Search for the cell housing the specified text and yield its [x, y] center coordinate. 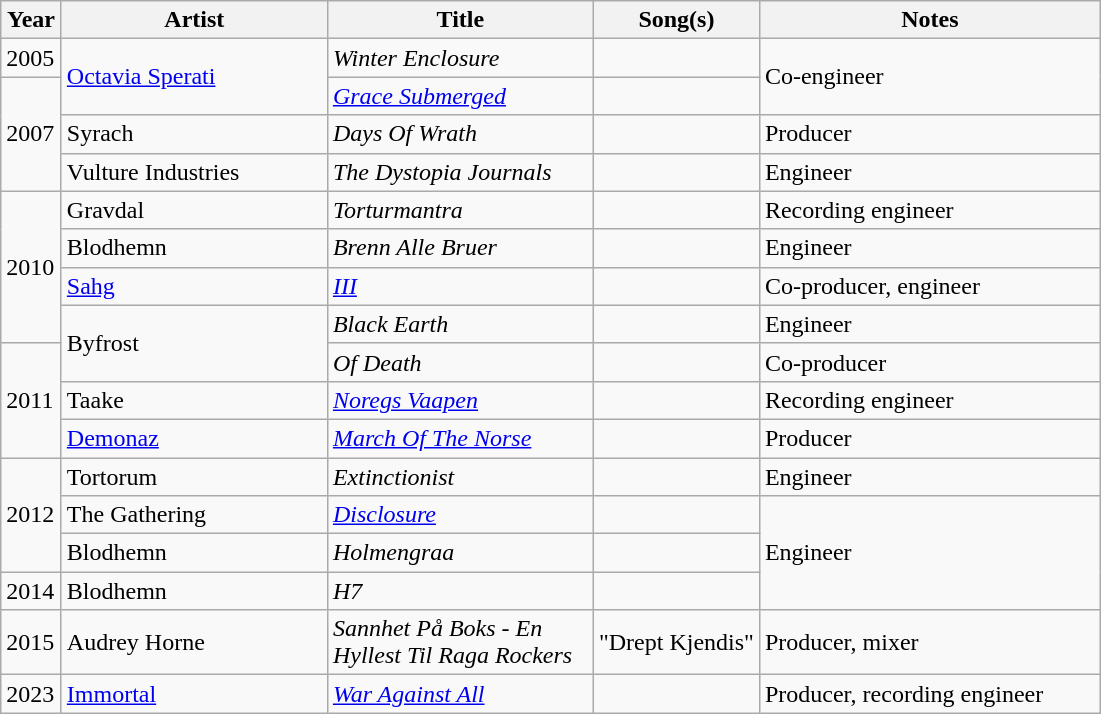
Audrey Horne [194, 642]
Syrach [194, 134]
Notes [930, 20]
Song(s) [676, 20]
2012 [32, 515]
Holmengraa [460, 553]
2010 [32, 267]
Demonaz [194, 438]
Octavia Sperati [194, 77]
2014 [32, 591]
Taake [194, 400]
The Dystopia Journals [460, 172]
Winter Enclosure [460, 58]
Grace Submerged [460, 96]
Producer, recording engineer [930, 694]
2011 [32, 400]
Days Of Wrath [460, 134]
2015 [32, 642]
Year [32, 20]
Brenn Alle Bruer [460, 248]
"Drept Kjendis" [676, 642]
Black Earth [460, 324]
Byfrost [194, 343]
Tortorum [194, 477]
Disclosure [460, 515]
Sannhet På Boks - En Hyllest Til Raga Rockers [460, 642]
Co-producer [930, 362]
Co-producer, engineer [930, 286]
2005 [32, 58]
2023 [32, 694]
Vulture Industries [194, 172]
Noregs Vaapen [460, 400]
Gravdal [194, 210]
H7 [460, 591]
Torturmantra [460, 210]
Extinctionist [460, 477]
2007 [32, 134]
War Against All [460, 694]
March Of The Norse [460, 438]
Sahg [194, 286]
Immortal [194, 694]
The Gathering [194, 515]
III [460, 286]
Of Death [460, 362]
Co-engineer [930, 77]
Title [460, 20]
Producer, mixer [930, 642]
Artist [194, 20]
